Output the [X, Y] coordinate of the center of the cell containing the given text.  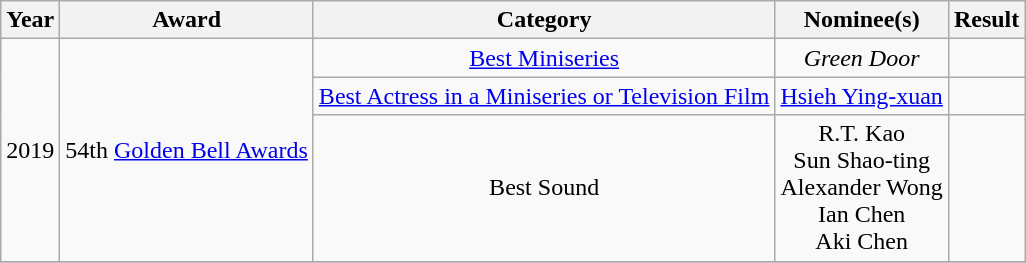
Best Actress in a Miniseries or Television Film [544, 96]
R.T. Kao Sun Shao-ting Alexander Wong Ian Chen Aki Chen [862, 188]
Green Door [862, 58]
Best Sound [544, 188]
54th Golden Bell Awards [187, 150]
Result [986, 20]
2019 [30, 150]
Nominee(s) [862, 20]
Hsieh Ying-xuan [862, 96]
Category [544, 20]
Best Miniseries [544, 58]
Award [187, 20]
Year [30, 20]
